Provide the [x, y] coordinate of the cell's center where the given text is located.  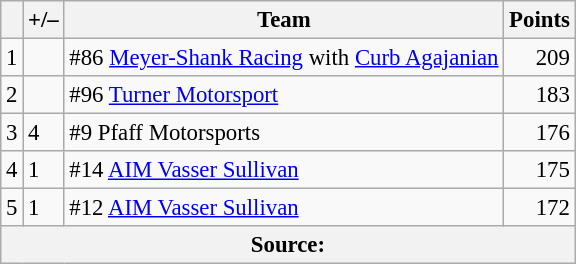
175 [540, 170]
183 [540, 95]
Points [540, 20]
176 [540, 133]
Team [284, 20]
+/– [44, 20]
5 [12, 208]
#9 Pfaff Motorsports [284, 133]
172 [540, 208]
2 [12, 95]
#14 AIM Vasser Sullivan [284, 170]
#12 AIM Vasser Sullivan [284, 208]
209 [540, 58]
Source: [288, 245]
#96 Turner Motorsport [284, 95]
3 [12, 133]
#86 Meyer-Shank Racing with Curb Agajanian [284, 58]
